Find where the given text appears and provide that cell's center as [x, y] coordinate. 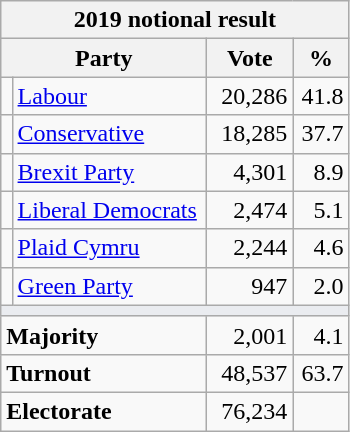
Conservative [110, 134]
4,301 [250, 172]
48,537 [250, 373]
Turnout [104, 373]
4.1 [321, 335]
2,001 [250, 335]
2.0 [321, 286]
Brexit Party [110, 172]
Vote [250, 58]
41.8 [321, 96]
4.6 [321, 248]
8.9 [321, 172]
63.7 [321, 373]
5.1 [321, 210]
947 [250, 286]
Liberal Democrats [110, 210]
2,474 [250, 210]
Green Party [110, 286]
2019 notional result [175, 20]
Labour [110, 96]
% [321, 58]
Electorate [104, 411]
18,285 [250, 134]
Majority [104, 335]
2,244 [250, 248]
20,286 [250, 96]
76,234 [250, 411]
Plaid Cymru [110, 248]
Party [104, 58]
37.7 [321, 134]
